Provide the [X, Y] coordinate of the cell's center where the given text is located.  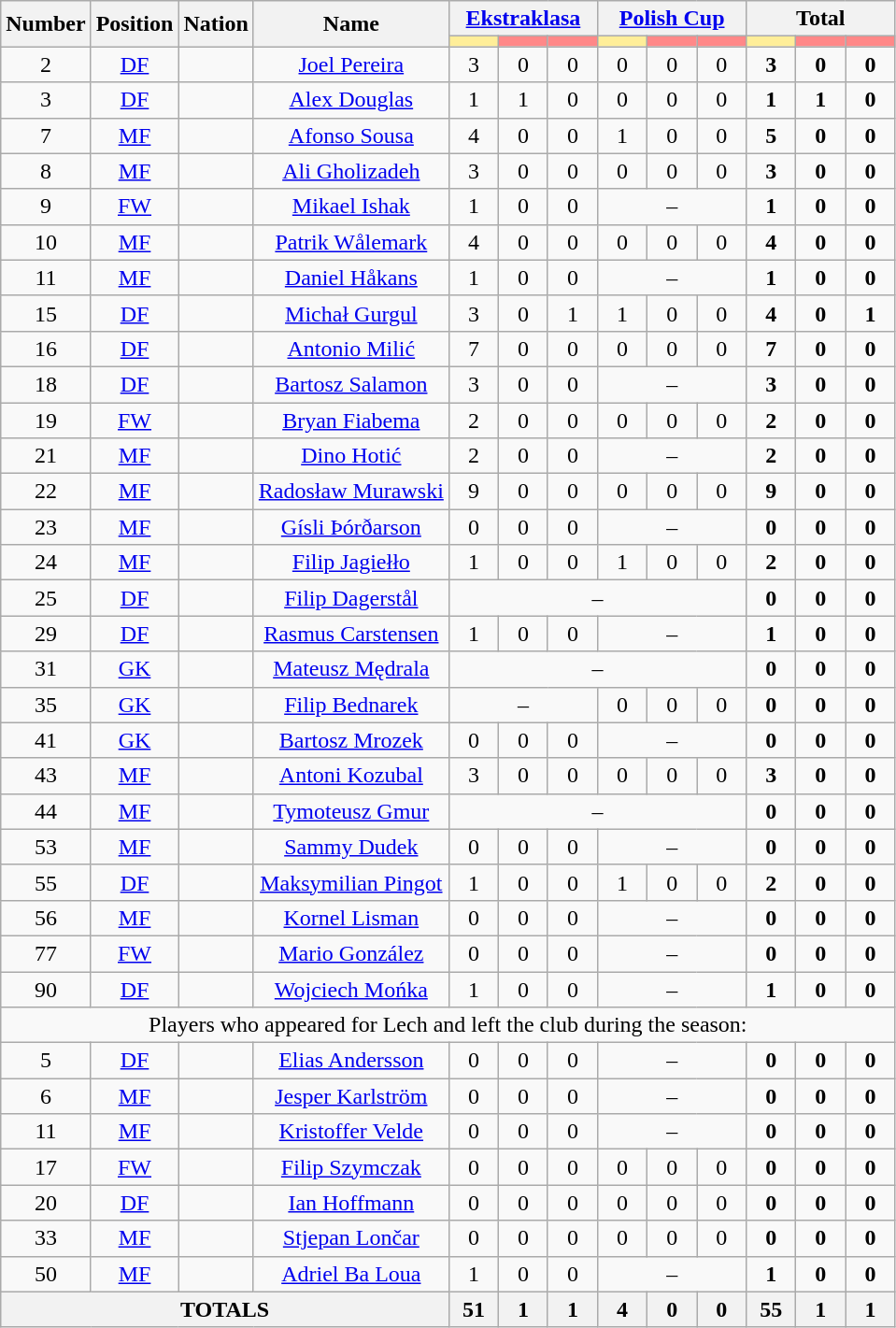
90 [46, 990]
Mateusz Mędrala [351, 669]
Afonso Sousa [351, 136]
Nation [216, 24]
Mario González [351, 953]
Dino Hotić [351, 456]
Antonio Milić [351, 349]
Total [820, 19]
Sammy Dudek [351, 847]
19 [46, 420]
16 [46, 349]
25 [46, 598]
Players who appeared for Lech and left the club during the season: [448, 1025]
10 [46, 242]
Radosław Murawski [351, 492]
Ian Hoffmann [351, 1203]
23 [46, 527]
Maksymilian Pingot [351, 882]
Rasmus Carstensen [351, 634]
Antoni Kozubal [351, 776]
Jesper Karlström [351, 1096]
Name [351, 24]
Filip Bednarek [351, 705]
Michał Gurgul [351, 313]
Wojciech Mońka [351, 990]
35 [46, 705]
Bryan Fiabema [351, 420]
6 [46, 1096]
31 [46, 669]
Joel Pereira [351, 64]
Elias Andersson [351, 1061]
8 [46, 171]
22 [46, 492]
Filip Dagerstål [351, 598]
Tymoteusz Gmur [351, 811]
Patrik Wålemark [351, 242]
77 [46, 953]
43 [46, 776]
41 [46, 740]
44 [46, 811]
50 [46, 1274]
Polish Cup [673, 19]
24 [46, 563]
Bartosz Mrozek [351, 740]
Kornel Lisman [351, 918]
Filip Jagiełło [351, 563]
Kristoffer Velde [351, 1132]
Ali Gholizadeh [351, 171]
Ekstraklasa [523, 19]
18 [46, 384]
20 [46, 1203]
53 [46, 847]
Gísli Þórðarson [351, 527]
51 [473, 1309]
Position [135, 24]
Stjepan Lončar [351, 1238]
Mikael Ishak [351, 207]
15 [46, 313]
33 [46, 1238]
17 [46, 1167]
Filip Szymczak [351, 1167]
Adriel Ba Loua [351, 1274]
Bartosz Salamon [351, 384]
Daniel Håkans [351, 278]
TOTALS [225, 1309]
Number [46, 24]
56 [46, 918]
Alex Douglas [351, 100]
21 [46, 456]
29 [46, 634]
